Pinpoint the cell where the given text exists, returning its [x, y] midpoint coordinate. 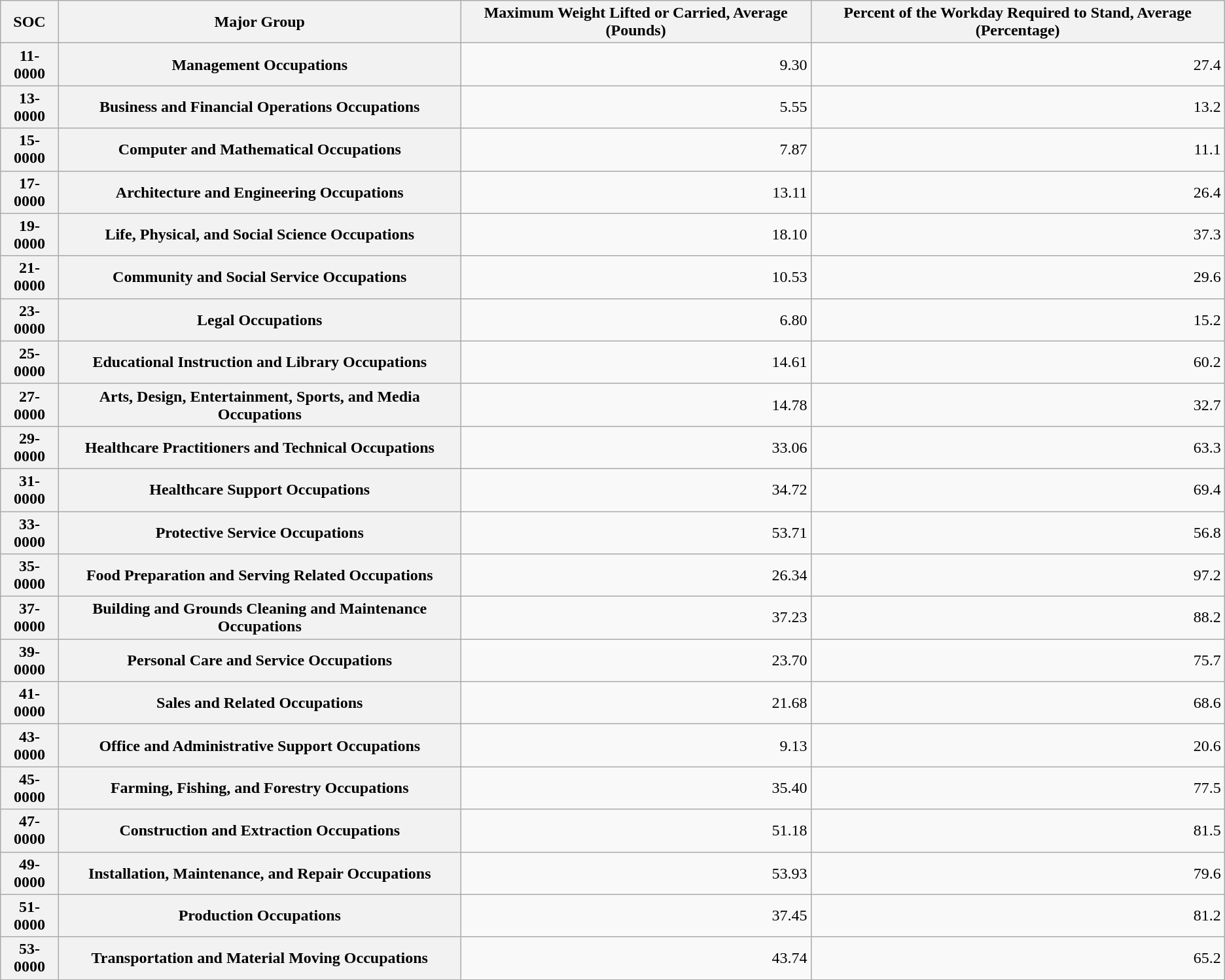
88.2 [1018, 618]
Office and Administrative Support Occupations [259, 746]
27.4 [1018, 64]
29-0000 [29, 447]
Protective Service Occupations [259, 533]
Construction and Extraction Occupations [259, 831]
39-0000 [29, 661]
37.45 [636, 916]
43.74 [636, 958]
11-0000 [29, 64]
51-0000 [29, 916]
21-0000 [29, 277]
Arts, Design, Entertainment, Sports, and Media Occupations [259, 404]
Building and Grounds Cleaning and Maintenance Occupations [259, 618]
18.10 [636, 234]
10.53 [636, 277]
49-0000 [29, 873]
33-0000 [29, 533]
45-0000 [29, 788]
15-0000 [29, 149]
33.06 [636, 447]
31-0000 [29, 489]
53.93 [636, 873]
25-0000 [29, 362]
63.3 [1018, 447]
26.34 [636, 576]
35-0000 [29, 576]
37.23 [636, 618]
5.55 [636, 107]
43-0000 [29, 746]
Transportation and Material Moving Occupations [259, 958]
79.6 [1018, 873]
53.71 [636, 533]
81.2 [1018, 916]
14.78 [636, 404]
14.61 [636, 362]
60.2 [1018, 362]
69.4 [1018, 489]
29.6 [1018, 277]
47-0000 [29, 831]
Business and Financial Operations Occupations [259, 107]
23-0000 [29, 319]
Major Group [259, 22]
Percent of the Workday Required to Stand, Average (Percentage) [1018, 22]
Farming, Fishing, and Forestry Occupations [259, 788]
SOC [29, 22]
32.7 [1018, 404]
27-0000 [29, 404]
65.2 [1018, 958]
26.4 [1018, 192]
Life, Physical, and Social Science Occupations [259, 234]
56.8 [1018, 533]
Personal Care and Service Occupations [259, 661]
19-0000 [29, 234]
6.80 [636, 319]
Production Occupations [259, 916]
20.6 [1018, 746]
34.72 [636, 489]
9.13 [636, 746]
Food Preparation and Serving Related Occupations [259, 576]
7.87 [636, 149]
41-0000 [29, 703]
9.30 [636, 64]
77.5 [1018, 788]
21.68 [636, 703]
Educational Instruction and Library Occupations [259, 362]
11.1 [1018, 149]
Community and Social Service Occupations [259, 277]
Computer and Mathematical Occupations [259, 149]
35.40 [636, 788]
13.11 [636, 192]
51.18 [636, 831]
15.2 [1018, 319]
13.2 [1018, 107]
97.2 [1018, 576]
23.70 [636, 661]
53-0000 [29, 958]
37.3 [1018, 234]
13-0000 [29, 107]
75.7 [1018, 661]
Legal Occupations [259, 319]
Healthcare Practitioners and Technical Occupations [259, 447]
Maximum Weight Lifted or Carried, Average (Pounds) [636, 22]
17-0000 [29, 192]
81.5 [1018, 831]
Sales and Related Occupations [259, 703]
Healthcare Support Occupations [259, 489]
Management Occupations [259, 64]
Installation, Maintenance, and Repair Occupations [259, 873]
37-0000 [29, 618]
68.6 [1018, 703]
Architecture and Engineering Occupations [259, 192]
